Determine the (X, Y) coordinate at the center of the cell enclosing the given text.  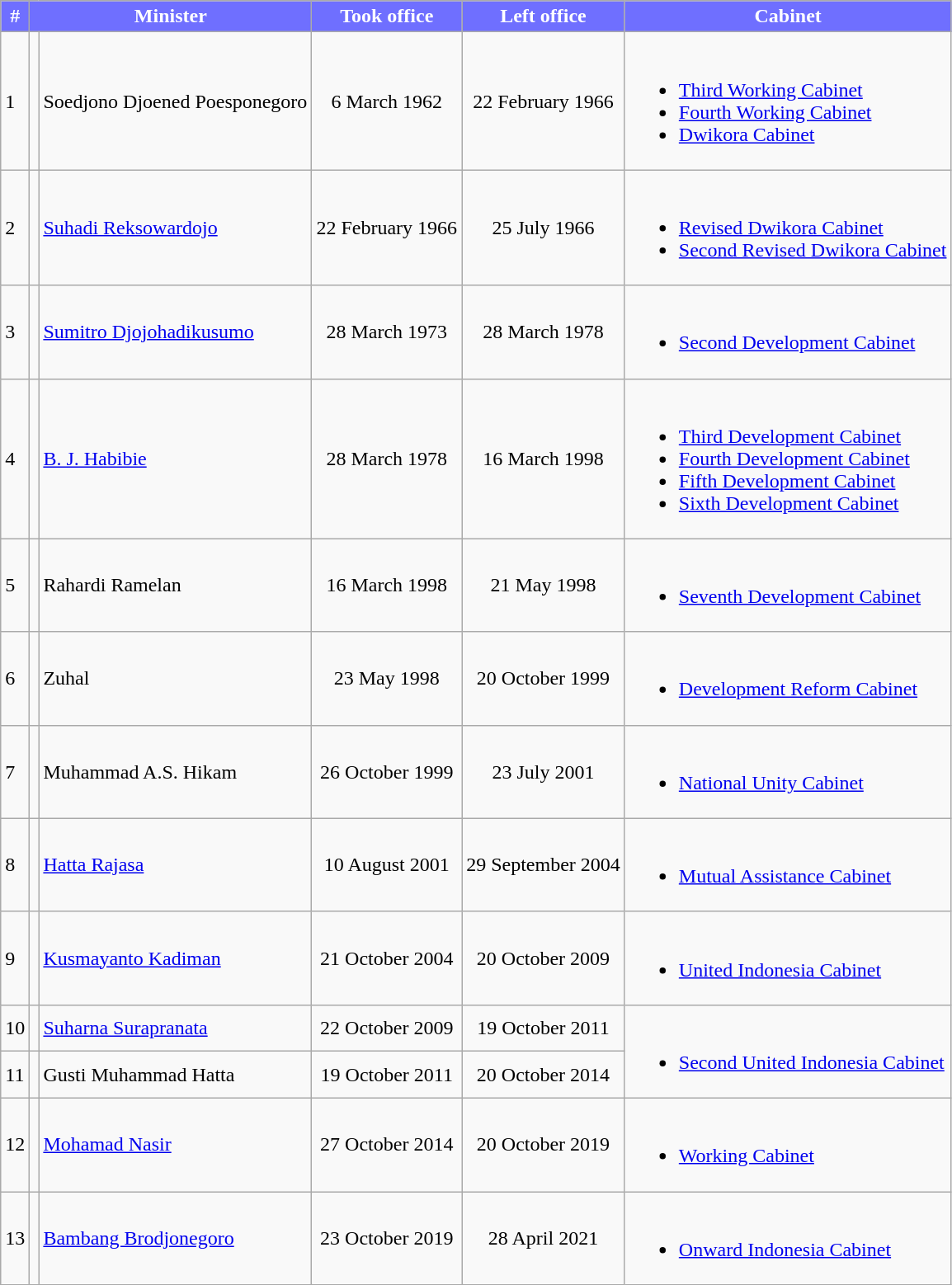
Suhadi Reksowardojo (175, 228)
13 (15, 1237)
9 (15, 958)
6 (15, 678)
1 (15, 101)
20 October 2019 (544, 1145)
4 (15, 459)
8 (15, 864)
Rahardi Ramelan (175, 586)
Seventh Development Cabinet (788, 586)
Sumitro Djojohadikusumo (175, 332)
Mohamad Nasir (175, 1145)
Development Reform Cabinet (788, 678)
12 (15, 1145)
23 July 2001 (544, 772)
3 (15, 332)
Revised Dwikora CabinetSecond Revised Dwikora Cabinet (788, 228)
Gusti Muhammad Hatta (175, 1076)
United Indonesia Cabinet (788, 958)
27 October 2014 (387, 1145)
Bambang Brodjonegoro (175, 1237)
7 (15, 772)
2 (15, 228)
10 (15, 1028)
20 October 2009 (544, 958)
28 April 2021 (544, 1237)
Onward Indonesia Cabinet (788, 1237)
20 October 2014 (544, 1076)
29 September 2004 (544, 864)
23 May 1998 (387, 678)
Hatta Rajasa (175, 864)
Left office (544, 16)
25 July 1966 (544, 228)
Cabinet (788, 16)
28 March 1973 (387, 332)
National Unity Cabinet (788, 772)
B. J. Habibie (175, 459)
Third Development CabinetFourth Development CabinetFifth Development CabinetSixth Development Cabinet (788, 459)
11 (15, 1076)
Suharna Surapranata (175, 1028)
Muhammad A.S. Hikam (175, 772)
Second United Indonesia Cabinet (788, 1051)
6 March 1962 (387, 101)
26 October 1999 (387, 772)
Soedjono Djoened Poesponegoro (175, 101)
23 October 2019 (387, 1237)
10 August 2001 (387, 864)
Zuhal (175, 678)
21 October 2004 (387, 958)
Kusmayanto Kadiman (175, 958)
Mutual Assistance Cabinet (788, 864)
Minister (171, 16)
20 October 1999 (544, 678)
Second Development Cabinet (788, 332)
21 May 1998 (544, 586)
Third Working CabinetFourth Working CabinetDwikora Cabinet (788, 101)
5 (15, 586)
Working Cabinet (788, 1145)
22 October 2009 (387, 1028)
Took office (387, 16)
# (15, 16)
